Identify which cell holds the provided text, then report its (x, y) central coordinate. 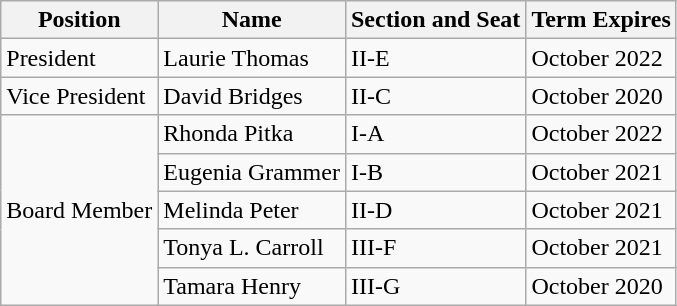
Rhonda Pitka (252, 134)
Term Expires (601, 20)
Eugenia Grammer (252, 172)
Name (252, 20)
President (80, 58)
Melinda Peter (252, 210)
I-B (435, 172)
Board Member (80, 210)
II-E (435, 58)
David Bridges (252, 96)
III-F (435, 248)
II-C (435, 96)
II-D (435, 210)
III-G (435, 286)
I-A (435, 134)
Tamara Henry (252, 286)
Tonya L. Carroll (252, 248)
Laurie Thomas (252, 58)
Vice President (80, 96)
Section and Seat (435, 20)
Position (80, 20)
